Capture the cell that displays the provided text and extract its (X, Y) central coordinate. 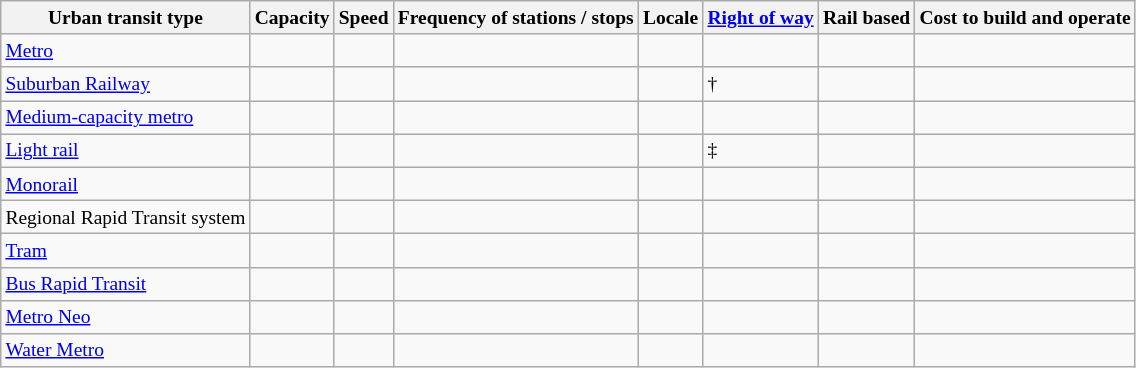
Light rail (126, 150)
Tram (126, 250)
Urban transit type (126, 18)
Capacity (292, 18)
Suburban Railway (126, 84)
Speed (364, 18)
Cost to build and operate (1026, 18)
Frequency of stations / stops (516, 18)
Metro Neo (126, 316)
Bus Rapid Transit (126, 284)
† (760, 84)
Water Metro (126, 350)
Rail based (866, 18)
Monorail (126, 184)
Regional Rapid Transit system (126, 216)
‡ (760, 150)
Right of way (760, 18)
Medium-capacity metro (126, 118)
Locale (670, 18)
Metro (126, 50)
